Find where the given text appears and provide that cell's center as (x, y) coordinate. 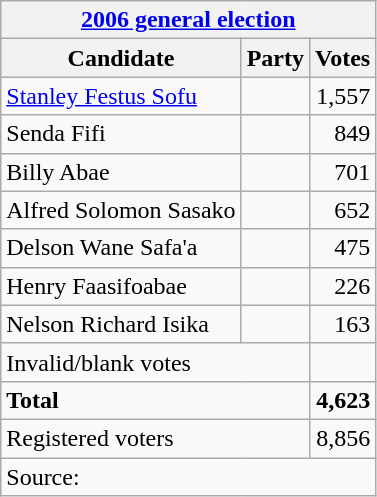
Senda Fifi (121, 134)
4,623 (342, 400)
701 (342, 172)
Billy Abae (121, 172)
2006 general election (188, 20)
1,557 (342, 96)
226 (342, 286)
Nelson Richard Isika (121, 324)
Source: (188, 477)
163 (342, 324)
Invalid/blank votes (156, 362)
Stanley Festus Sofu (121, 96)
Registered voters (156, 438)
Henry Faasifoabae (121, 286)
8,856 (342, 438)
Party (275, 58)
Alfred Solomon Sasako (121, 210)
Total (156, 400)
Delson Wane Safa'a (121, 248)
Candidate (121, 58)
475 (342, 248)
Votes (342, 58)
849 (342, 134)
652 (342, 210)
